Find where the given text appears and provide that cell's center as (x, y) coordinate. 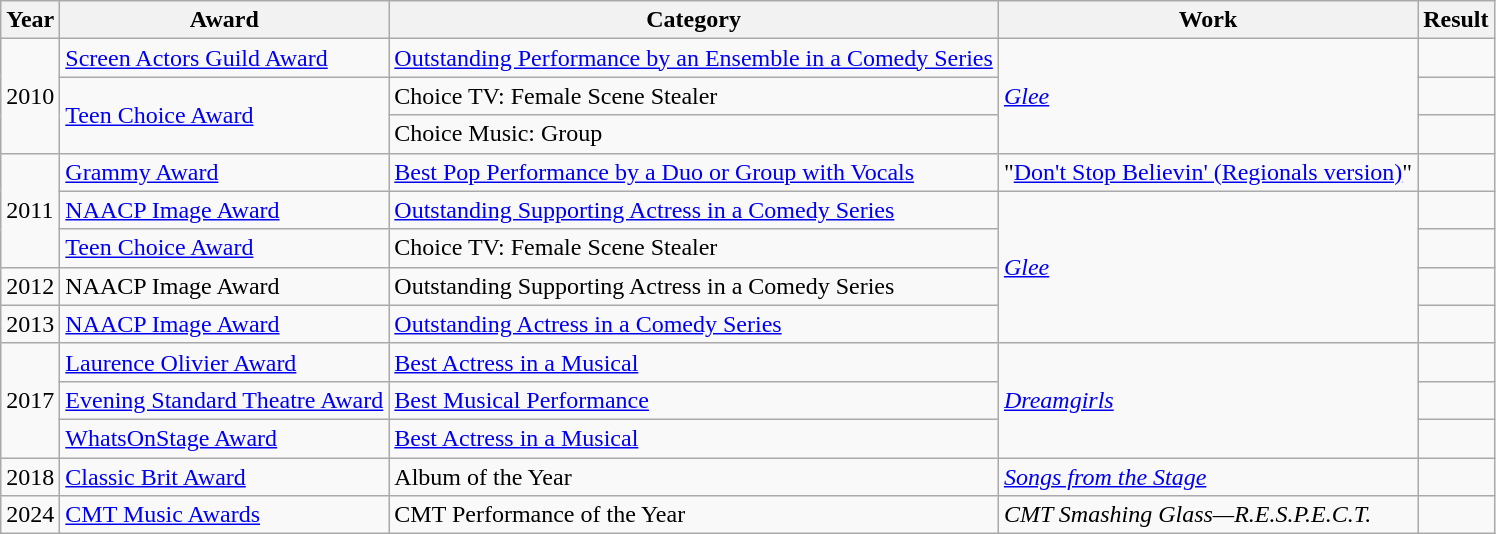
Category (694, 20)
2010 (30, 96)
Grammy Award (224, 172)
Screen Actors Guild Award (224, 58)
Classic Brit Award (224, 477)
Evening Standard Theatre Award (224, 400)
2024 (30, 515)
Dreamgirls (1208, 400)
WhatsOnStage Award (224, 438)
2011 (30, 210)
Outstanding Actress in a Comedy Series (694, 324)
2012 (30, 286)
Album of the Year (694, 477)
Best Pop Performance by a Duo or Group with Vocals (694, 172)
CMT Smashing Glass—R.E.S.P.E.C.T. (1208, 515)
"Don't Stop Believin' (Regionals version)" (1208, 172)
2017 (30, 400)
CMT Performance of the Year (694, 515)
Laurence Olivier Award (224, 362)
Work (1208, 20)
Award (224, 20)
2018 (30, 477)
Best Musical Performance (694, 400)
Result (1456, 20)
Year (30, 20)
2013 (30, 324)
Songs from the Stage (1208, 477)
Outstanding Performance by an Ensemble in a Comedy Series (694, 58)
CMT Music Awards (224, 515)
Choice Music: Group (694, 134)
